Scan for the cell matching the given text and deliver its [x, y] coordinate at center. 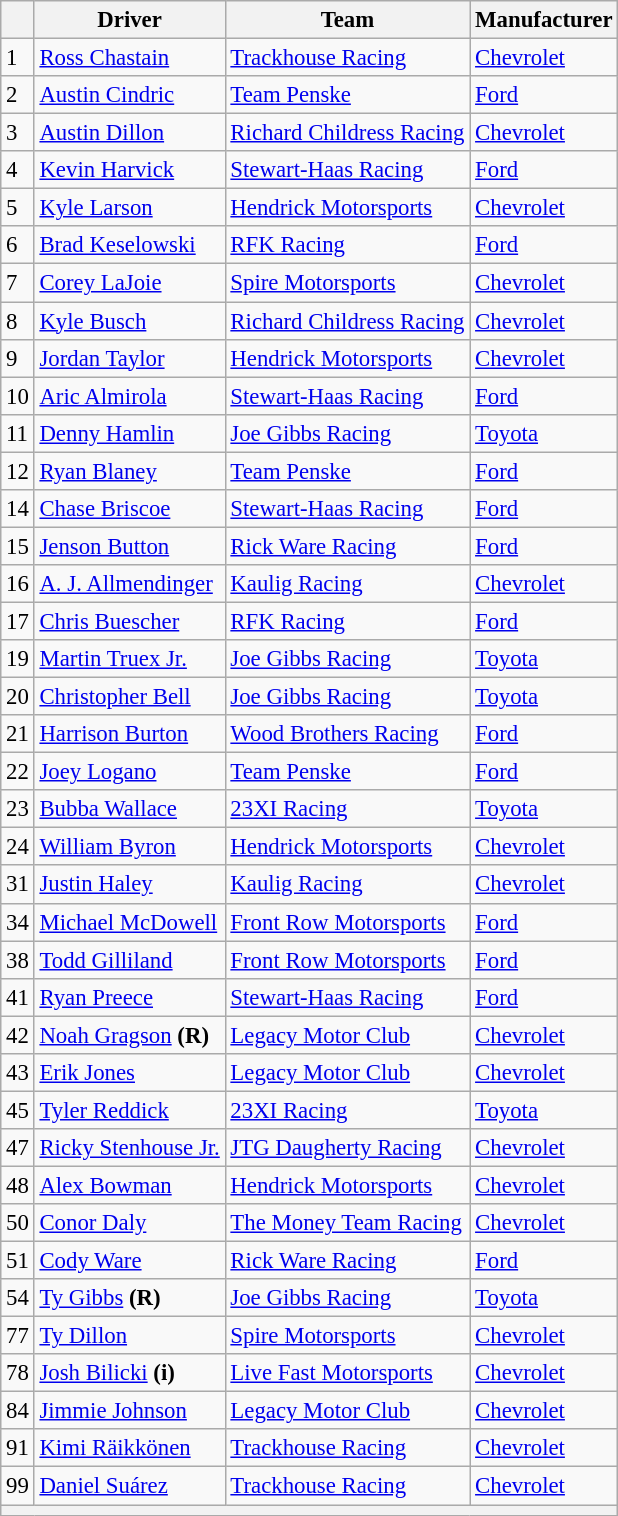
16 [18, 584]
20 [18, 697]
Harrison Burton [130, 734]
47 [18, 1148]
9 [18, 358]
Josh Bilicki (i) [130, 1373]
Martin Truex Jr. [130, 659]
12 [18, 471]
21 [18, 734]
JTG Daugherty Racing [348, 1148]
11 [18, 433]
Aric Almirola [130, 396]
78 [18, 1373]
Corey LaJoie [130, 283]
50 [18, 1223]
Justin Haley [130, 885]
17 [18, 621]
Joey Logano [130, 772]
84 [18, 1411]
1 [18, 58]
Kyle Busch [130, 321]
Ryan Preece [130, 997]
8 [18, 321]
77 [18, 1336]
Team [348, 20]
Christopher Bell [130, 697]
2 [18, 95]
Chris Buescher [130, 621]
Noah Gragson (R) [130, 1035]
Manufacturer [544, 20]
Cody Ware [130, 1261]
91 [18, 1449]
Ty Gibbs (R) [130, 1298]
Todd Gilliland [130, 960]
38 [18, 960]
Austin Dillon [130, 133]
Kevin Harvick [130, 170]
42 [18, 1035]
The Money Team Racing [348, 1223]
15 [18, 546]
Driver [130, 20]
99 [18, 1486]
Ross Chastain [130, 58]
Jimmie Johnson [130, 1411]
Chase Briscoe [130, 509]
41 [18, 997]
Kyle Larson [130, 208]
Michael McDowell [130, 922]
Ty Dillon [130, 1336]
5 [18, 208]
10 [18, 396]
Live Fast Motorsports [348, 1373]
4 [18, 170]
Brad Keselowski [130, 245]
54 [18, 1298]
22 [18, 772]
45 [18, 1110]
Ryan Blaney [130, 471]
14 [18, 509]
Daniel Suárez [130, 1486]
3 [18, 133]
48 [18, 1185]
51 [18, 1261]
7 [18, 283]
Austin Cindric [130, 95]
Conor Daly [130, 1223]
23 [18, 809]
Tyler Reddick [130, 1110]
Wood Brothers Racing [348, 734]
6 [18, 245]
Erik Jones [130, 1073]
19 [18, 659]
Alex Bowman [130, 1185]
A. J. Allmendinger [130, 584]
34 [18, 922]
31 [18, 885]
24 [18, 847]
Bubba Wallace [130, 809]
Denny Hamlin [130, 433]
43 [18, 1073]
Jenson Button [130, 546]
Ricky Stenhouse Jr. [130, 1148]
Kimi Räikkönen [130, 1449]
Jordan Taylor [130, 358]
William Byron [130, 847]
